Search for the cell housing the specified text and yield its (x, y) center coordinate. 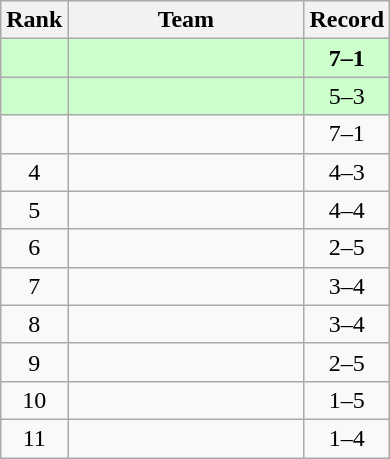
5–3 (347, 96)
6 (34, 248)
1–4 (347, 438)
4–4 (347, 210)
Record (347, 20)
9 (34, 362)
Rank (34, 20)
8 (34, 324)
Team (186, 20)
5 (34, 210)
1–5 (347, 400)
10 (34, 400)
4–3 (347, 172)
11 (34, 438)
4 (34, 172)
7 (34, 286)
